Identify which cell holds the provided text, then report its (X, Y) central coordinate. 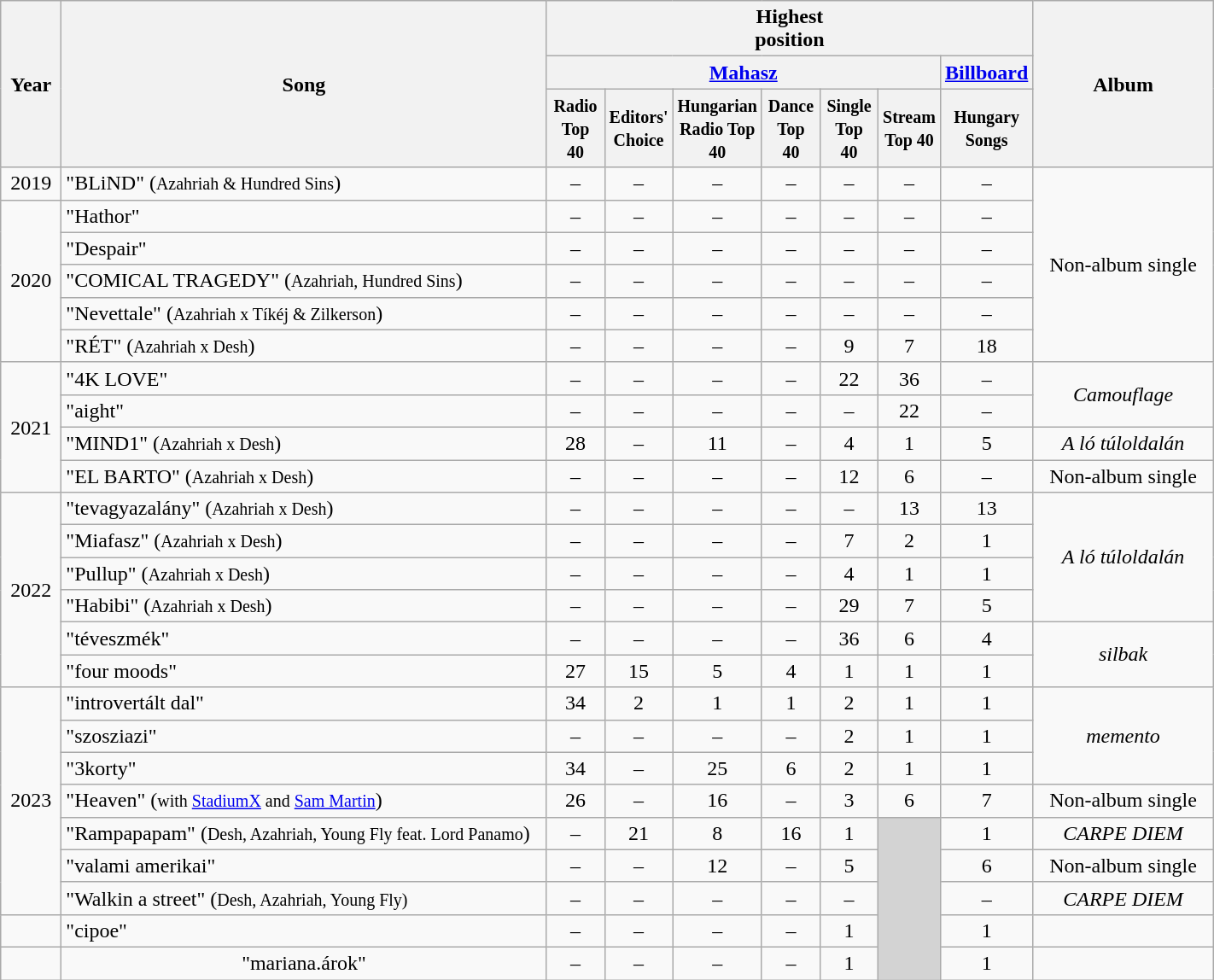
2019 (31, 184)
"four moods" (304, 671)
11 (717, 443)
silbak (1124, 655)
Radio Top 40 (575, 128)
"szosziazi" (304, 736)
"3korty" (304, 768)
Highestposition (790, 29)
Stream Top 40 (910, 128)
Album (1124, 84)
"cipoe" (304, 930)
28 (575, 443)
15 (639, 671)
Billboard (986, 73)
Hungarian Radio Top 40 (717, 128)
"Pullup" (Azahriah x Desh) (304, 574)
"4K LOVE" (304, 378)
"mariana.árok" (304, 963)
Year (31, 84)
"Habibi" (Azahriah x Desh) (304, 606)
Camouflage (1124, 394)
"tevagyazalány" (Azahriah x Desh) (304, 509)
"Hathor" (304, 216)
2022 (31, 590)
Song (304, 84)
2021 (31, 427)
"téveszmék" (304, 639)
2020 (31, 281)
21 (639, 833)
8 (717, 833)
"aight" (304, 411)
"BLiND" (Azahriah & Hundred Sins) (304, 184)
25 (717, 768)
Editors' Choice (639, 128)
"MIND1" (Azahriah x Desh) (304, 443)
"Rampapapam" (Desh, Azahriah, Young Fly feat. Lord Panamo) (304, 833)
Mahasz (743, 73)
"valami amerikai" (304, 866)
3 (849, 801)
2023 (31, 801)
"COMICAL TRAGEDY" (Azahriah, Hundred Sins) (304, 281)
Single Top 40 (849, 128)
"Heaven" (with StadiumX and Sam Martin) (304, 801)
27 (575, 671)
18 (986, 346)
Hungary Songs (986, 128)
"Miafasz" (Azahriah x Desh) (304, 541)
9 (849, 346)
"EL BARTO" (Azahriah x Desh) (304, 475)
Dance Top 40 (791, 128)
"Despair" (304, 248)
"Nevettale" (Azahriah x Tíkéj & Zilkerson) (304, 313)
29 (849, 606)
"Walkin a street" (Desh, Azahriah, Young Fly) (304, 898)
26 (575, 801)
memento (1124, 736)
"RÉT" (Azahriah x Desh) (304, 346)
"introvertált dal" (304, 703)
